Identify which cell holds the provided text, then report its [x, y] central coordinate. 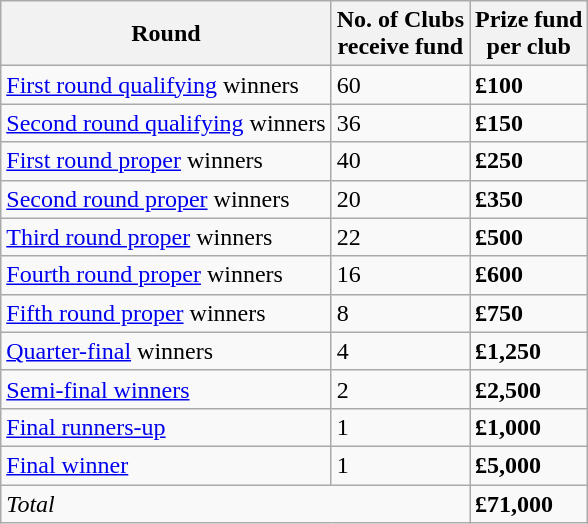
£1,000 [529, 427]
First round qualifying winners [166, 85]
40 [400, 161]
Fourth round proper winners [166, 275]
£250 [529, 161]
£2,500 [529, 389]
Round [166, 34]
£600 [529, 275]
Final winner [166, 465]
£150 [529, 123]
£1,250 [529, 351]
First round proper winners [166, 161]
36 [400, 123]
2 [400, 389]
£71,000 [529, 503]
8 [400, 313]
20 [400, 199]
Prize fundper club [529, 34]
£5,000 [529, 465]
Second round proper winners [166, 199]
£750 [529, 313]
60 [400, 85]
Semi-final winners [166, 389]
Final runners-up [166, 427]
22 [400, 237]
Quarter-final winners [166, 351]
No. of Clubsreceive fund [400, 34]
Total [236, 503]
16 [400, 275]
Third round proper winners [166, 237]
£500 [529, 237]
Fifth round proper winners [166, 313]
Second round qualifying winners [166, 123]
£100 [529, 85]
£350 [529, 199]
4 [400, 351]
